Find where the given text appears and provide that cell's center as (X, Y) coordinate. 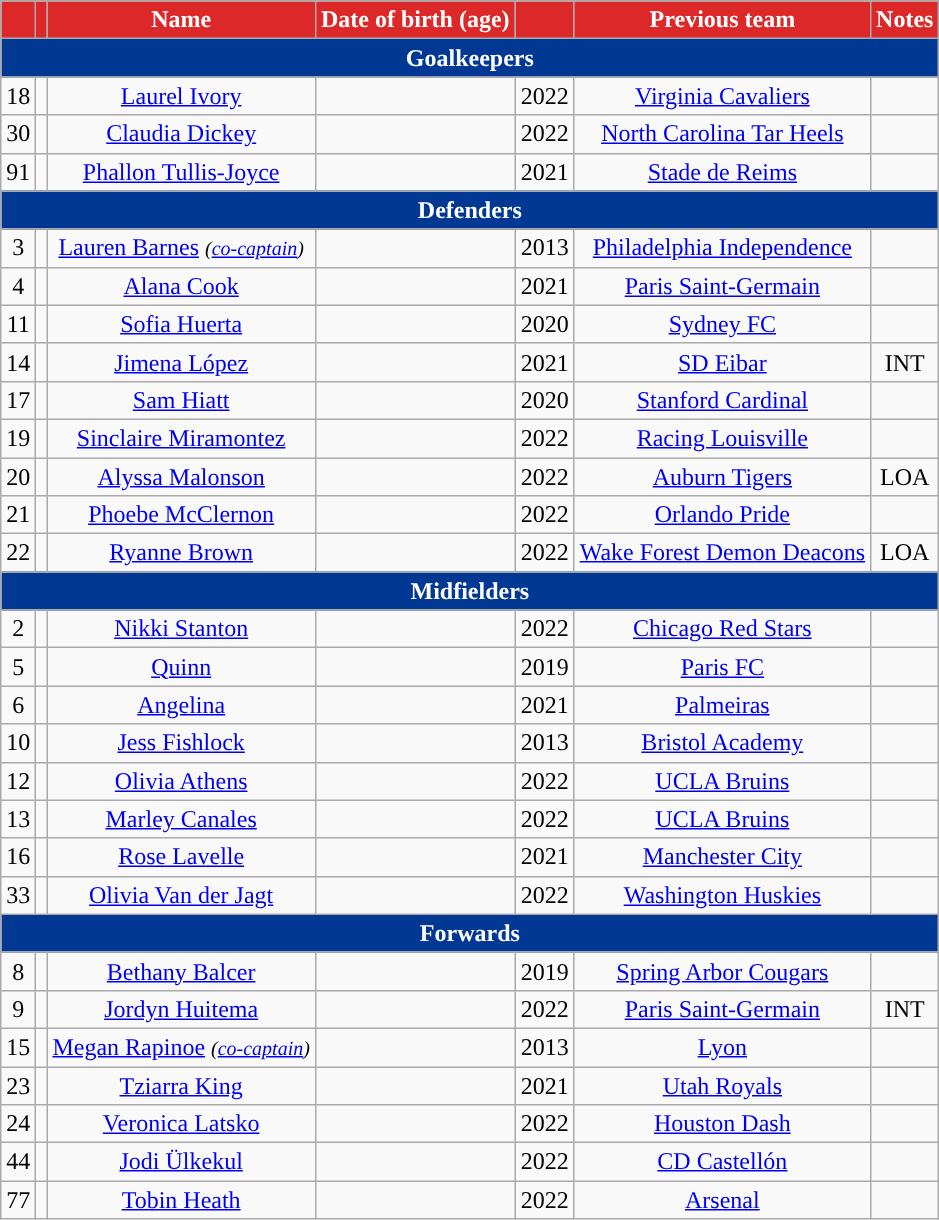
Palmeiras (722, 705)
Orlando Pride (722, 515)
20 (18, 477)
SD Eibar (722, 362)
Tobin Heath (182, 1200)
Paris FC (722, 667)
23 (18, 1085)
Sam Hiatt (182, 400)
91 (18, 172)
Chicago Red Stars (722, 629)
30 (18, 134)
Forwards (470, 933)
Ryanne Brown (182, 553)
14 (18, 362)
Alana Cook (182, 286)
Defenders (470, 210)
Lauren Barnes (co-captain) (182, 248)
21 (18, 515)
Jess Fishlock (182, 743)
Sofia Huerta (182, 324)
5 (18, 667)
Sinclaire Miramontez (182, 438)
33 (18, 895)
Date of birth (age) (415, 20)
2 (18, 629)
Spring Arbor Cougars (722, 971)
Stade de Reims (722, 172)
Laurel Ivory (182, 96)
Utah Royals (722, 1085)
Sydney FC (722, 324)
Virginia Cavaliers (722, 96)
4 (18, 286)
Jimena López (182, 362)
44 (18, 1162)
Rose Lavelle (182, 857)
Stanford Cardinal (722, 400)
Tziarra King (182, 1085)
Previous team (722, 20)
Bristol Academy (722, 743)
Philadelphia Independence (722, 248)
77 (18, 1200)
Notes (905, 20)
19 (18, 438)
Quinn (182, 667)
North Carolina Tar Heels (722, 134)
Washington Huskies (722, 895)
Name (182, 20)
10 (18, 743)
Veronica Latsko (182, 1124)
Marley Canales (182, 819)
15 (18, 1047)
Goalkeepers (470, 58)
13 (18, 819)
17 (18, 400)
12 (18, 781)
Nikki Stanton (182, 629)
Auburn Tigers (722, 477)
Jordyn Huitema (182, 1009)
16 (18, 857)
Manchester City (722, 857)
3 (18, 248)
Racing Louisville (722, 438)
Bethany Balcer (182, 971)
Arsenal (722, 1200)
CD Castellón (722, 1162)
9 (18, 1009)
24 (18, 1124)
Olivia Van der Jagt (182, 895)
22 (18, 553)
Megan Rapinoe (co-captain) (182, 1047)
Olivia Athens (182, 781)
Alyssa Malonson (182, 477)
Wake Forest Demon Deacons (722, 553)
Phallon Tullis-Joyce (182, 172)
Lyon (722, 1047)
Phoebe McClernon (182, 515)
8 (18, 971)
Claudia Dickey (182, 134)
Angelina (182, 705)
Houston Dash (722, 1124)
Jodi Ülkekul (182, 1162)
11 (18, 324)
Midfielders (470, 591)
18 (18, 96)
6 (18, 705)
